Search for the cell housing the specified text and yield its [x, y] center coordinate. 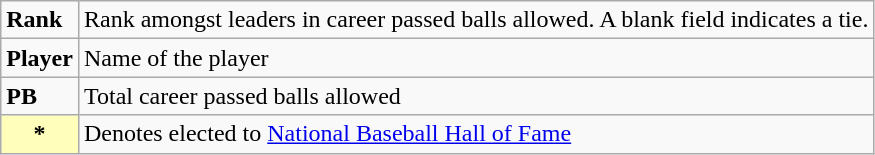
Rank amongst leaders in career passed balls allowed. A blank field indicates a tie. [476, 20]
* [40, 134]
PB [40, 96]
Total career passed balls allowed [476, 96]
Rank [40, 20]
Player [40, 58]
Name of the player [476, 58]
Denotes elected to National Baseball Hall of Fame [476, 134]
